From the cell containing the given text, extract its center point as (X, Y) coordinate. 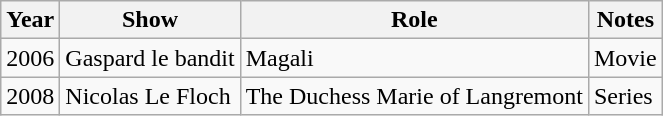
The Duchess Marie of Langremont (414, 96)
Gaspard le bandit (150, 58)
Notes (625, 20)
2008 (30, 96)
Nicolas Le Floch (150, 96)
Show (150, 20)
Role (414, 20)
Series (625, 96)
Year (30, 20)
Movie (625, 58)
2006 (30, 58)
Magali (414, 58)
